Search for the cell housing the specified text and yield its (X, Y) center coordinate. 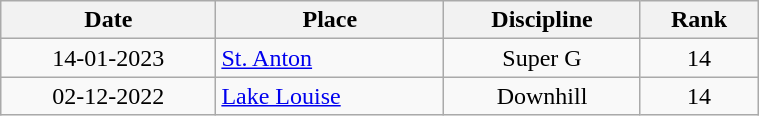
Super G (542, 58)
Rank (698, 20)
14-01-2023 (108, 58)
Lake Louise (330, 96)
Place (330, 20)
St. Anton (330, 58)
Downhill (542, 96)
02-12-2022 (108, 96)
Date (108, 20)
Discipline (542, 20)
